For the text-containing cell, return its midpoint in [x, y] coordinate format. 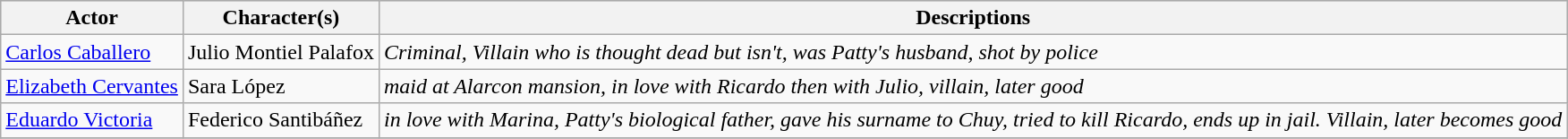
Eduardo Victoria [92, 120]
in love with Marina, Patty's biological father, gave his surname to Chuy, tried to kill Ricardo, ends up in jail. Villain, later becomes good [972, 120]
Federico Santibáñez [281, 120]
Julio Montiel Palafox [281, 52]
Descriptions [972, 18]
Criminal, Villain who is thought dead but isn't, was Patty's husband, shot by police [972, 52]
Character(s) [281, 18]
Sara López [281, 86]
maid at Alarcon mansion, in love with Ricardo then with Julio, villain, later good [972, 86]
Elizabeth Cervantes [92, 86]
Carlos Caballero [92, 52]
Actor [92, 18]
